Capture the cell that displays the provided text and extract its (x, y) central coordinate. 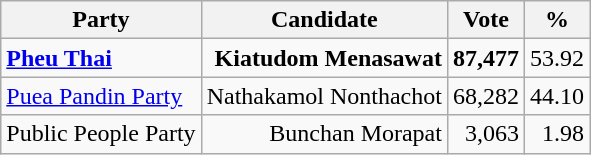
44.10 (558, 96)
Party (101, 20)
3,063 (486, 134)
Pheu Thai (101, 58)
68,282 (486, 96)
Candidate (324, 20)
Public People Party (101, 134)
Vote (486, 20)
Kiatudom Menasawat (324, 58)
87,477 (486, 58)
% (558, 20)
Puea Pandin Party (101, 96)
53.92 (558, 58)
1.98 (558, 134)
Nathakamol Nonthachot (324, 96)
Bunchan Morapat (324, 134)
